Identify which cell holds the provided text, then report its (x, y) central coordinate. 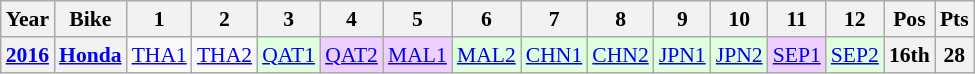
Year (28, 19)
8 (620, 19)
Bike (90, 19)
4 (352, 19)
9 (682, 19)
6 (486, 19)
CHN1 (554, 55)
Pos (910, 19)
QAT2 (352, 55)
SEP2 (855, 55)
SEP1 (797, 55)
JPN2 (740, 55)
Pts (954, 19)
2 (224, 19)
Honda (90, 55)
16th (910, 55)
MAL1 (418, 55)
THA1 (160, 55)
THA2 (224, 55)
5 (418, 19)
3 (288, 19)
2016 (28, 55)
28 (954, 55)
10 (740, 19)
7 (554, 19)
MAL2 (486, 55)
QAT1 (288, 55)
1 (160, 19)
JPN1 (682, 55)
12 (855, 19)
11 (797, 19)
CHN2 (620, 55)
